Provide the [X, Y] coordinate of the cell's center where the given text is located.  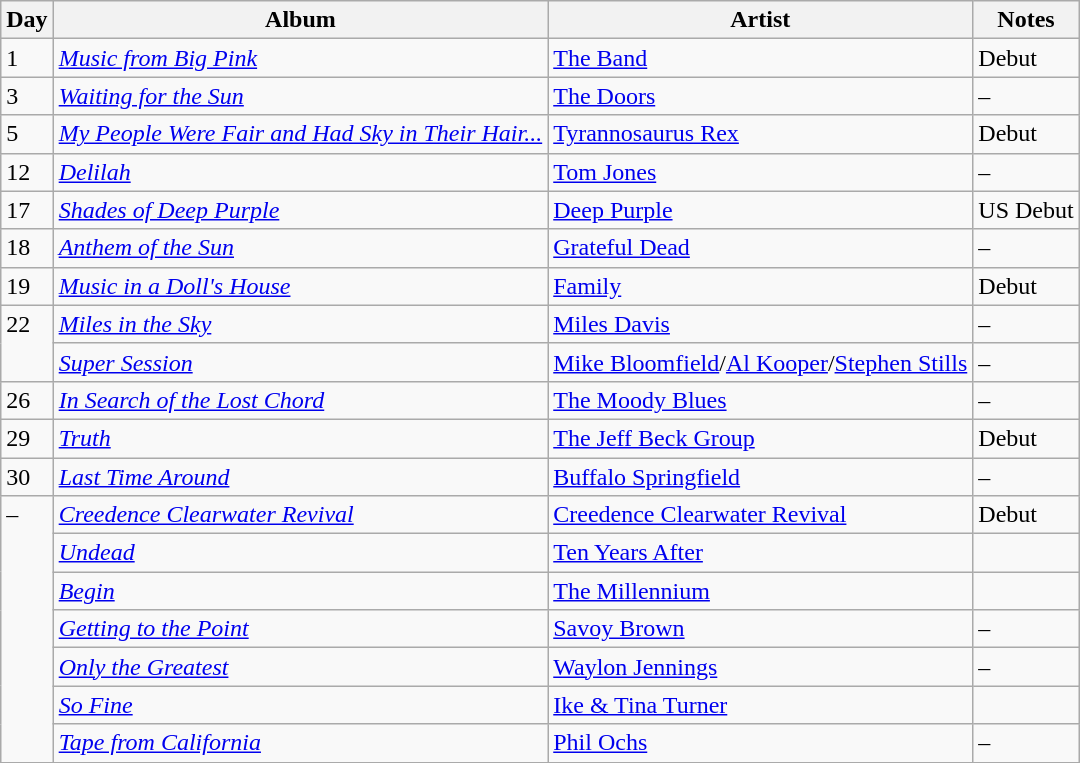
Music from Big Pink [300, 58]
The Band [760, 58]
Shades of Deep Purple [300, 210]
5 [27, 134]
Deep Purple [760, 210]
Miles Davis [760, 324]
Delilah [300, 172]
The Millennium [760, 591]
Tom Jones [760, 172]
Miles in the Sky [300, 324]
The Doors [760, 96]
Grateful Dead [760, 248]
Ike & Tina Turner [760, 705]
Ten Years After [760, 553]
The Moody Blues [760, 400]
22 [27, 343]
Waiting for the Sun [300, 96]
Last Time Around [300, 477]
Day [27, 20]
Album [300, 20]
Tyrannosaurus Rex [760, 134]
Family [760, 286]
Notes [1026, 20]
17 [27, 210]
Getting to the Point [300, 629]
Mike Bloomfield/Al Kooper/Stephen Stills [760, 362]
Truth [300, 438]
Begin [300, 591]
Artist [760, 20]
Undead [300, 553]
In Search of the Lost Chord [300, 400]
Music in a Doll's House [300, 286]
US Debut [1026, 210]
Tape from California [300, 743]
Only the Greatest [300, 667]
Super Session [300, 362]
So Fine [300, 705]
Waylon Jennings [760, 667]
18 [27, 248]
29 [27, 438]
3 [27, 96]
1 [27, 58]
My People Were Fair and Had Sky in Their Hair... [300, 134]
26 [27, 400]
The Jeff Beck Group [760, 438]
12 [27, 172]
Buffalo Springfield [760, 477]
19 [27, 286]
Phil Ochs [760, 743]
Anthem of the Sun [300, 248]
30 [27, 477]
Savoy Brown [760, 629]
